Find where the given text appears and provide that cell's center as (x, y) coordinate. 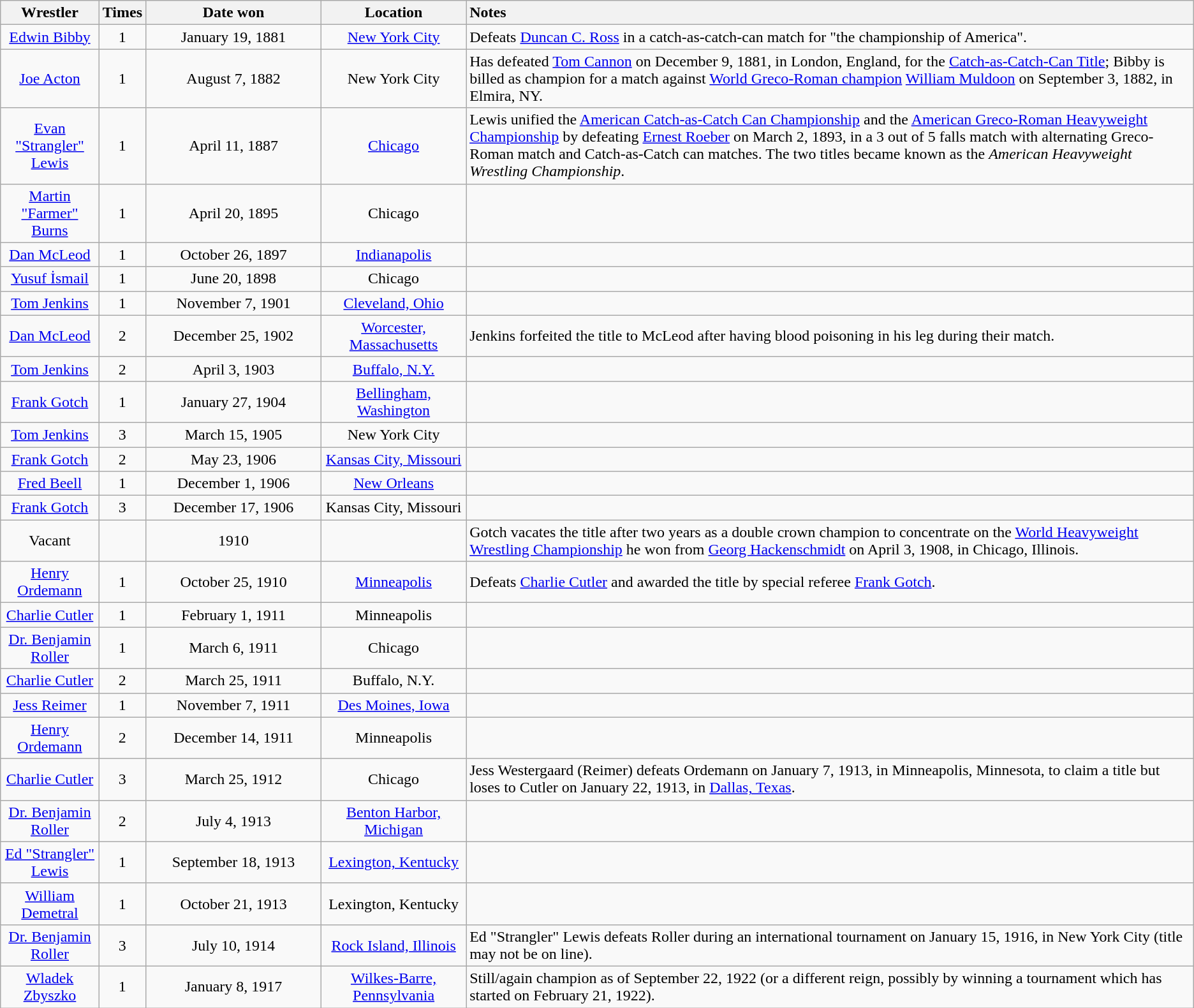
Ed "Strangler" Lewis defeats Roller during an international tournament on January 15, 1916, in New York City (title may not be on line). (830, 945)
Location (394, 13)
Date won (233, 13)
October 26, 1897 (233, 255)
June 20, 1898 (233, 279)
Yusuf İsmail (50, 279)
December 25, 1902 (233, 336)
William Demetral (50, 903)
Wilkes-Barre, Pennsylvania (394, 986)
Worcester, Massachusetts (394, 336)
January 8, 1917 (233, 986)
Benton Harbor, Michigan (394, 820)
Martin "Farmer" Burns (50, 213)
Edwin Bibby (50, 37)
August 7, 1882 (233, 78)
October 21, 1913 (233, 903)
1910 (233, 541)
December 1, 1906 (233, 484)
March 15, 1905 (233, 434)
July 10, 1914 (233, 945)
Defeats Charlie Cutler and awarded the title by special referee Frank Gotch. (830, 582)
New Orleans (394, 484)
Fred Beell (50, 484)
March 25, 1911 (233, 681)
Rock Island, Illinois (394, 945)
December 17, 1906 (233, 508)
March 25, 1912 (233, 780)
April 3, 1903 (233, 369)
December 14, 1911 (233, 737)
November 7, 1901 (233, 303)
Still/again champion as of September 22, 1922 (or a different reign, possibly by winning a tournament which has started on February 21, 1922). (830, 986)
October 25, 1910 (233, 582)
Wladek Zbyszko (50, 986)
Des Moines, Iowa (394, 705)
September 18, 1913 (233, 863)
Cleveland, Ohio (394, 303)
February 1, 1911 (233, 615)
Indianapolis (394, 255)
Notes (830, 13)
March 6, 1911 (233, 648)
Bellingham, Washington (394, 402)
January 19, 1881 (233, 37)
November 7, 1911 (233, 705)
Jess Reimer (50, 705)
Times (122, 13)
Defeats Duncan C. Ross in a catch-as-catch-can match for "the championship of America". (830, 37)
May 23, 1906 (233, 459)
January 27, 1904 (233, 402)
Jenkins forfeited the title to McLeod after having blood poisoning in his leg during their match. (830, 336)
Ed "Strangler" Lewis (50, 863)
Wrestler (50, 13)
Evan "Strangler" Lewis (50, 145)
July 4, 1913 (233, 820)
April 20, 1895 (233, 213)
April 11, 1887 (233, 145)
Joe Acton (50, 78)
Vacant (50, 541)
